Return (x, y) of the center of cell containing provided text 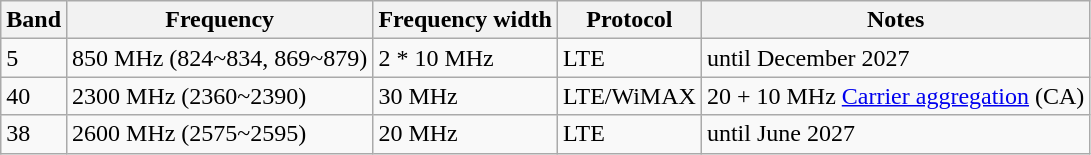
Notes (895, 20)
5 (34, 58)
Frequency (220, 20)
until December 2027 (895, 58)
Frequency width (466, 20)
38 (34, 134)
20 MHz (466, 134)
40 (34, 96)
20 + 10 MHz Carrier aggregation (CA) (895, 96)
LTE/WiMAX (630, 96)
Protocol (630, 20)
Band (34, 20)
2300 MHz (2360~2390) (220, 96)
850 MHz (824~834, 869~879) (220, 58)
30 MHz (466, 96)
2 * 10 MHz (466, 58)
2600 MHz (2575~2595) (220, 134)
until June 2027 (895, 134)
